Detect which cell encompasses the target text, then output its (X, Y) center coordinate. 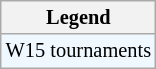
Legend (78, 17)
W15 tournaments (78, 51)
